From the cell containing the given text, extract its center point as [x, y] coordinate. 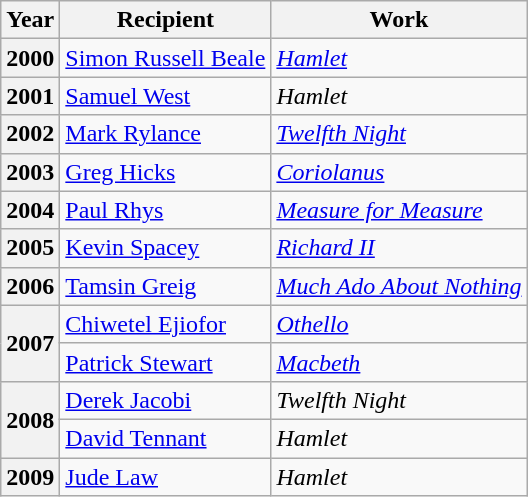
David Tennant [166, 438]
2000 [30, 58]
Samuel West [166, 96]
2008 [30, 419]
2004 [30, 210]
2009 [30, 477]
Coriolanus [399, 172]
Greg Hicks [166, 172]
Work [399, 20]
Chiwetel Ejiofor [166, 324]
Mark Rylance [166, 134]
2001 [30, 96]
Patrick Stewart [166, 362]
Year [30, 20]
2002 [30, 134]
Simon Russell Beale [166, 58]
2006 [30, 286]
Richard II [399, 248]
Othello [399, 324]
Derek Jacobi [166, 400]
Tamsin Greig [166, 286]
Paul Rhys [166, 210]
Jude Law [166, 477]
2003 [30, 172]
Much Ado About Nothing [399, 286]
2005 [30, 248]
Kevin Spacey [166, 248]
Measure for Measure [399, 210]
2007 [30, 343]
Macbeth [399, 362]
Recipient [166, 20]
